Identify which cell holds the provided text, then report its (x, y) central coordinate. 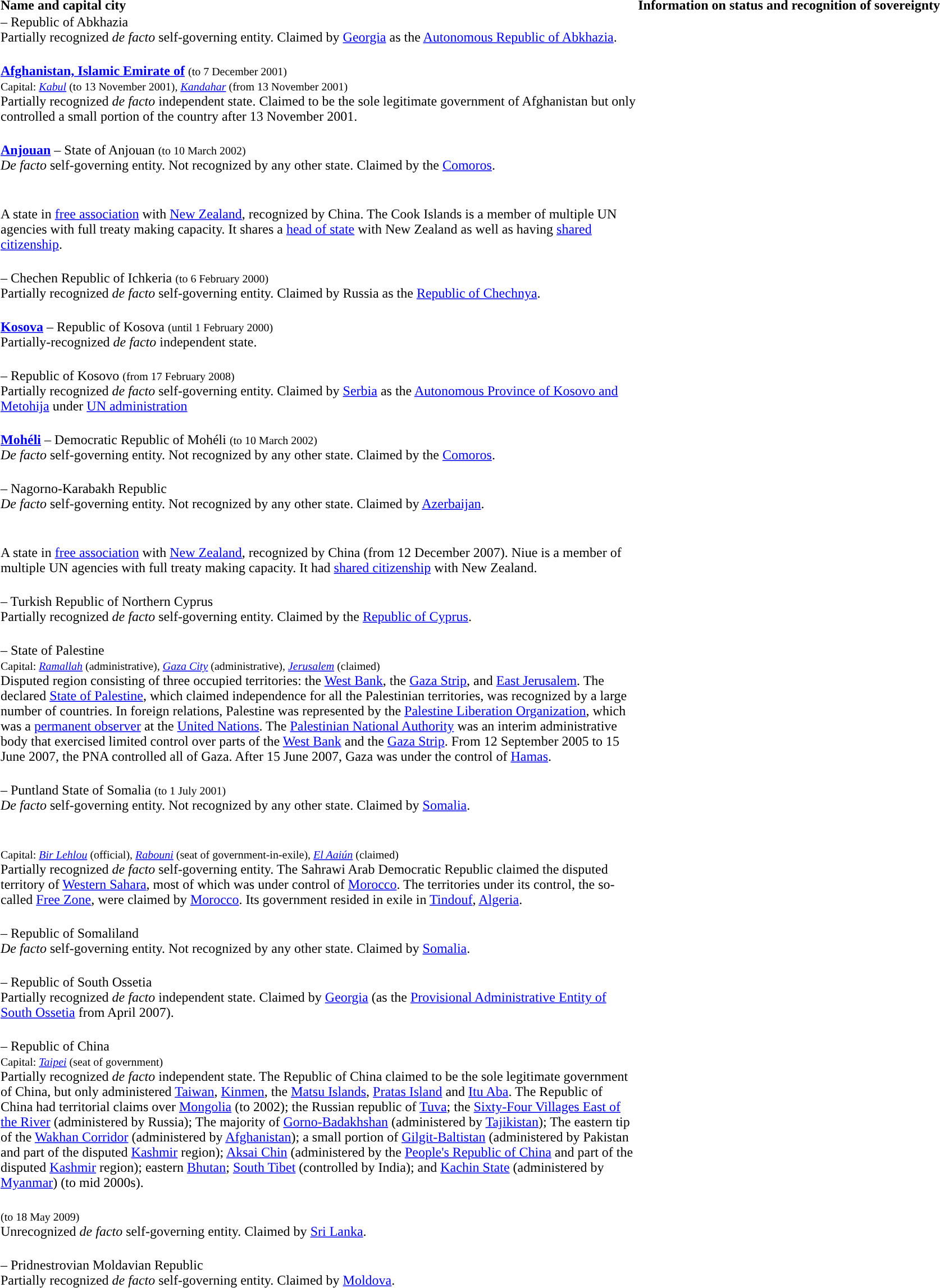
– Pridnestrovian Moldavian Republic Partially recognized de facto self-governing entity. Claimed by Moldova. (318, 1273)
– Republic of Somaliland De facto self-governing entity. Not recognized by any other state. Claimed by Somalia. (318, 941)
– Republic of Abkhazia Partially recognized de facto self-governing entity. Claimed by Georgia as the Autonomous Republic of Abkhazia. (318, 30)
Anjouan – State of Anjouan (to 10 March 2002) De facto self-governing entity. Not recognized by any other state. Claimed by the Comoros. (318, 158)
– Nagorno-Karabakh Republic De facto self-governing entity. Not recognized by any other state. Claimed by Azerbaijan. (318, 496)
Mohéli – Democratic Republic of Mohéli (to 10 March 2002) De facto self-governing entity. Not recognized by any other state. Claimed by the Comoros. (318, 447)
Kosova – Republic of Kosova (until 1 February 2000) Partially-recognized de facto independent state. (318, 335)
(to 18 May 2009) Unrecognized de facto self-governing entity. Claimed by Sri Lanka. (318, 1224)
– Puntland State of Somalia (to 1 July 2001) De facto self-governing entity. Not recognized by any other state. Claimed by Somalia. (318, 798)
– Turkish Republic of Northern Cyprus Partially recognized de facto self-governing entity. Claimed by the Republic of Cyprus. (318, 609)
